Provide the (x, y) coordinate of the cell's center where the given text is located.  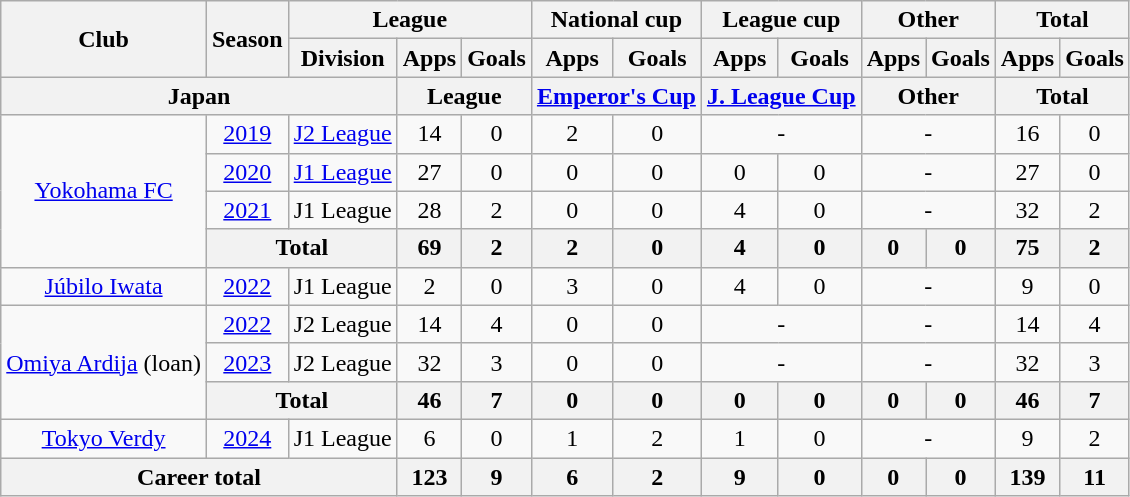
2019 (247, 134)
139 (1027, 477)
Career total (199, 477)
Omiya Ardija (loan) (104, 362)
Season (247, 39)
28 (429, 210)
2021 (247, 210)
69 (429, 248)
2023 (247, 362)
2024 (247, 438)
Emperor's Cup (616, 96)
Japan (199, 96)
Club (104, 39)
123 (429, 477)
Júbilo Iwata (104, 286)
Yokohama FC (104, 191)
75 (1027, 248)
League cup (781, 20)
2020 (247, 172)
Tokyo Verdy (104, 438)
Division (342, 58)
National cup (616, 20)
J. League Cup (781, 96)
16 (1027, 134)
11 (1095, 477)
